Identify which cell holds the provided text, then report its [X, Y] central coordinate. 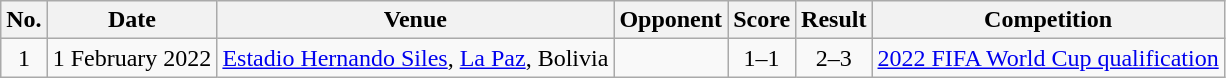
2–3 [834, 58]
1–1 [762, 58]
1 February 2022 [132, 58]
Date [132, 20]
Opponent [671, 20]
No. [24, 20]
1 [24, 58]
Estadio Hernando Siles, La Paz, Bolivia [416, 58]
Competition [1048, 20]
Score [762, 20]
Result [834, 20]
2022 FIFA World Cup qualification [1048, 58]
Venue [416, 20]
